From the cell containing the given text, extract its center point as [X, Y] coordinate. 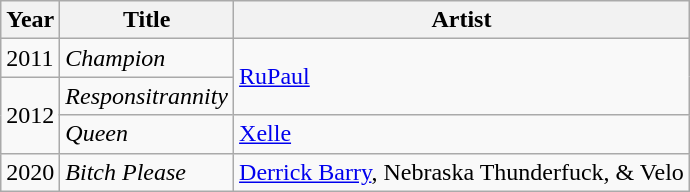
2011 [30, 58]
Artist [462, 20]
Derrick Barry, Nebraska Thunderfuck, & Velo [462, 172]
2012 [30, 115]
Responsitrannity [147, 96]
RuPaul [462, 77]
Queen [147, 134]
Bitch Please [147, 172]
Champion [147, 58]
2020 [30, 172]
Year [30, 20]
Xelle [462, 134]
Title [147, 20]
